Return [X, Y] of the center of cell containing provided text 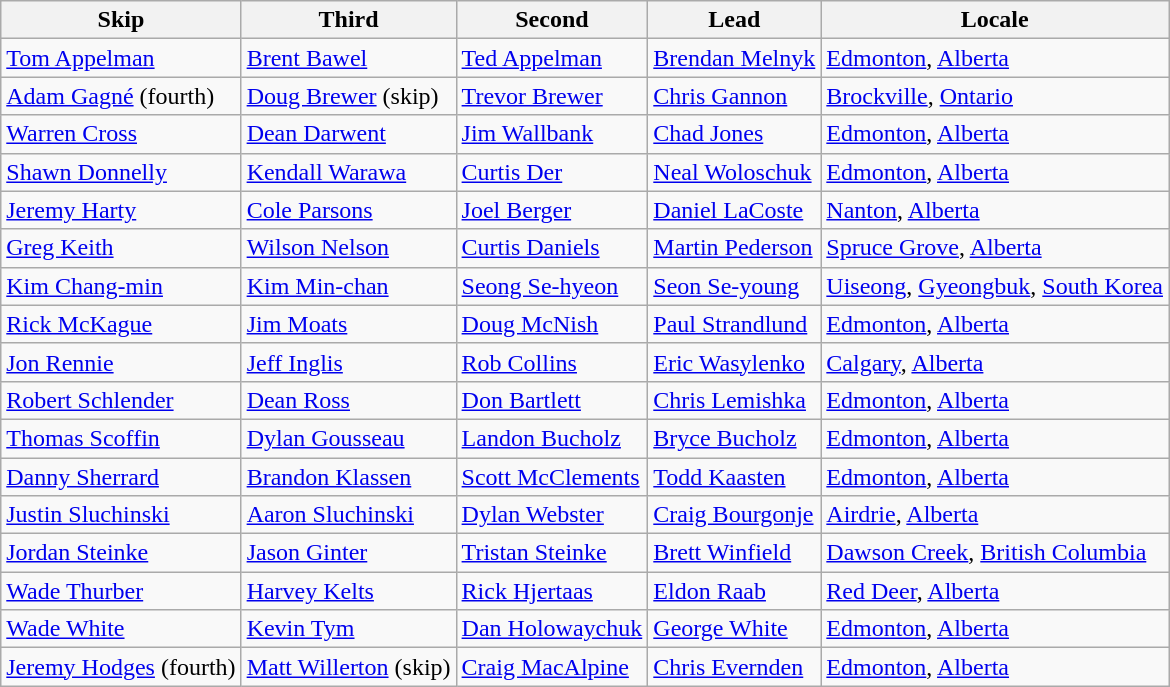
Tom Appelman [121, 58]
Doug Brewer (skip) [348, 96]
Todd Kaasten [734, 477]
Aaron Sluchinski [348, 515]
Nanton, Alberta [995, 210]
Uiseong, Gyeongbuk, South Korea [995, 286]
Kim Chang-min [121, 286]
Wilson Nelson [348, 248]
Ted Appelman [552, 58]
George White [734, 629]
Dylan Webster [552, 515]
Chris Lemishka [734, 400]
Adam Gagné (fourth) [121, 96]
Rick Hjertaas [552, 591]
Don Bartlett [552, 400]
Seon Se-young [734, 286]
Trevor Brewer [552, 96]
Curtis Der [552, 172]
Seong Se-hyeon [552, 286]
Robert Schlender [121, 400]
Dean Ross [348, 400]
Spruce Grove, Alberta [995, 248]
Craig Bourgonje [734, 515]
Lead [734, 20]
Jim Wallbank [552, 134]
Cole Parsons [348, 210]
Wade White [121, 629]
Joel Berger [552, 210]
Martin Pederson [734, 248]
Eric Wasylenko [734, 362]
Jon Rennie [121, 362]
Matt Willerton (skip) [348, 667]
Dawson Creek, British Columbia [995, 553]
Calgary, Alberta [995, 362]
Chad Jones [734, 134]
Dylan Gousseau [348, 438]
Brandon Klassen [348, 477]
Kevin Tym [348, 629]
Brockville, Ontario [995, 96]
Rob Collins [552, 362]
Paul Strandlund [734, 324]
Jeremy Hodges (fourth) [121, 667]
Bryce Bucholz [734, 438]
Second [552, 20]
Jim Moats [348, 324]
Jason Ginter [348, 553]
Dan Holowaychuk [552, 629]
Chris Evernden [734, 667]
Curtis Daniels [552, 248]
Eldon Raab [734, 591]
Jeremy Harty [121, 210]
Red Deer, Alberta [995, 591]
Doug McNish [552, 324]
Kendall Warawa [348, 172]
Third [348, 20]
Dean Darwent [348, 134]
Airdrie, Alberta [995, 515]
Danny Sherrard [121, 477]
Locale [995, 20]
Brett Winfield [734, 553]
Harvey Kelts [348, 591]
Jeff Inglis [348, 362]
Daniel LaCoste [734, 210]
Brent Bawel [348, 58]
Rick McKague [121, 324]
Brendan Melnyk [734, 58]
Landon Bucholz [552, 438]
Scott McClements [552, 477]
Shawn Donnelly [121, 172]
Greg Keith [121, 248]
Chris Gannon [734, 96]
Craig MacAlpine [552, 667]
Wade Thurber [121, 591]
Jordan Steinke [121, 553]
Neal Woloschuk [734, 172]
Warren Cross [121, 134]
Thomas Scoffin [121, 438]
Skip [121, 20]
Justin Sluchinski [121, 515]
Kim Min-chan [348, 286]
Tristan Steinke [552, 553]
